Detect which cell encompasses the target text, then output its (x, y) center coordinate. 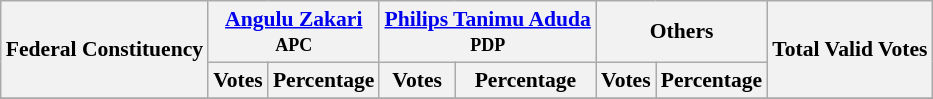
Philips Tanimu AdudaPDP (488, 32)
Total Valid Votes (850, 50)
Federal Constituency (104, 50)
Angulu ZakariAPC (294, 32)
Others (682, 32)
